Pinpoint the cell where the given text exists, returning its (X, Y) midpoint coordinate. 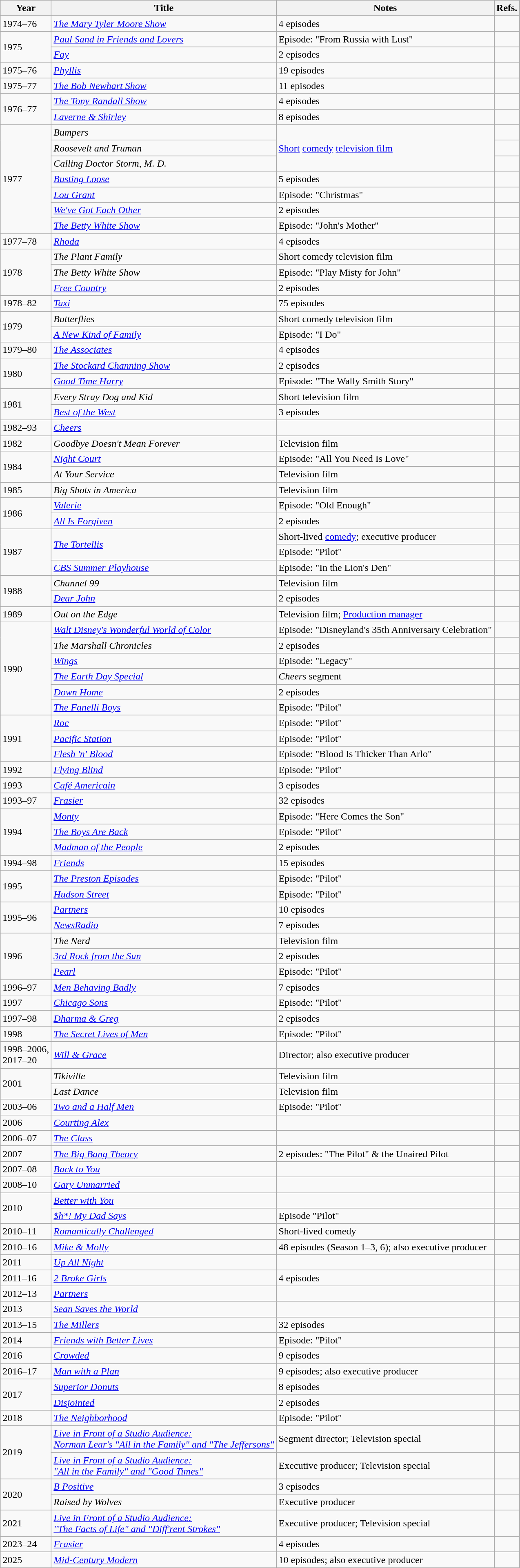
10 episodes; also executive producer (385, 1560)
2007–08 (26, 1169)
Executive producer (385, 1502)
1994 (26, 832)
Valerie (164, 506)
15 episodes (385, 863)
1989 (26, 614)
Episode: "I Do" (385, 334)
75 episodes (385, 303)
Man with a Plan (164, 1371)
Episode: "John's Mother" (385, 226)
2006–07 (26, 1138)
1985 (26, 490)
Lou Grant (164, 195)
48 episodes (Season 1–3, 6); also executive producer (385, 1247)
2001 (26, 1084)
Phyllis (164, 70)
1982–93 (26, 428)
At Your Service (164, 474)
Hudson Street (164, 894)
2003–06 (26, 1107)
Romantically Challenged (164, 1232)
3rd Rock from the Sun (164, 956)
Live in Front of a Studio Audience: "All in the Family" and "Good Times" (164, 1465)
Episode: "All You Need Is Love" (385, 459)
The Big Bang Theory (164, 1154)
Pearl (164, 972)
Bumpers (164, 132)
1997 (26, 1003)
The Neighborhood (164, 1418)
2010–11 (26, 1232)
Episode: "Play Misty for John" (385, 272)
Episode: "Old Enough" (385, 506)
1977 (26, 179)
Episode: "The Wally Smith Story" (385, 381)
1995 (26, 886)
Paul Sand in Friends and Lovers (164, 39)
The Boys Are Back (164, 832)
1996–97 (26, 987)
1996 (26, 956)
The Secret Lives of Men (164, 1034)
Friends (164, 863)
1990 (26, 668)
2017 (26, 1394)
2020 (26, 1494)
Mike & Molly (164, 1247)
Good Time Harry (164, 381)
All Is Forgiven (164, 521)
Busting Loose (164, 179)
The Tony Randall Show (164, 101)
1984 (26, 467)
Up All Night (164, 1263)
2013–15 (26, 1325)
1993–97 (26, 801)
1976–77 (26, 109)
2008–10 (26, 1185)
Laverne & Shirley (164, 117)
Notes (385, 8)
1987 (26, 552)
Raised by Wolves (164, 1502)
Mid-Century Modern (164, 1560)
2 episodes: "The Pilot" & the Unaired Pilot (385, 1154)
The Fanelli Boys (164, 708)
1991 (26, 739)
The Bob Newhart Show (164, 86)
1988 (26, 591)
Episode: "Blood Is Thicker Than Arlo" (385, 754)
Channel 99 (164, 583)
Roosevelt and Truman (164, 148)
Flesh 'n' Blood (164, 754)
NewsRadio (164, 925)
2013 (26, 1309)
$h*! My Dad Says (164, 1216)
9 episodes; also executive producer (385, 1371)
5 episodes (385, 179)
Back to You (164, 1169)
B Positive (164, 1487)
Television film; Production manager (385, 614)
2011–16 (26, 1278)
1998–2006,2017–20 (26, 1055)
Cheers segment (385, 676)
Disjointed (164, 1402)
Big Shots in America (164, 490)
Down Home (164, 692)
Dear John (164, 599)
Free Country (164, 288)
2012–13 (26, 1294)
Courting Alex (164, 1123)
Cheers (164, 428)
1995–96 (26, 917)
We've Got Each Other (164, 210)
10 episodes (385, 909)
Taxi (164, 303)
Episode: "Christmas" (385, 195)
Madman of the People (164, 847)
1975 (26, 47)
2014 (26, 1340)
Roc (164, 723)
Night Court (164, 459)
2006 (26, 1123)
Gary Unmarried (164, 1185)
The Plant Family (164, 257)
Short-lived comedy (385, 1232)
2018 (26, 1418)
Best of the West (164, 412)
1993 (26, 785)
19 episodes (385, 70)
1992 (26, 770)
Episode: "Legacy" (385, 661)
Episode: "Disneyland's 35th Anniversary Celebration" (385, 630)
11 episodes (385, 86)
Walt Disney's Wonderful World of Color (164, 630)
Fay (164, 55)
Friends with Better Lives (164, 1340)
Refs. (507, 8)
2 Broke Girls (164, 1278)
2010–16 (26, 1247)
CBS Summer Playhouse (164, 568)
1978–82 (26, 303)
Short television film (385, 396)
2010 (26, 1208)
Dharma & Greg (164, 1018)
9 episodes (385, 1356)
Butterflies (164, 319)
2019 (26, 1452)
1980 (26, 373)
Episode: "From Russia with Lust" (385, 39)
The Marshall Chronicles (164, 645)
1986 (26, 513)
Live in Front of a Studio Audience: Norman Lear's "All in the Family" and "The Jeffersons" (164, 1439)
Director; also executive producer (385, 1055)
Short-lived comedy; executive producer (385, 537)
Title (164, 8)
Episode: "Here Comes the Son" (385, 816)
Live in Front of a Studio Audience: "The Facts of Life" and "Diff'rent Strokes" (164, 1523)
Rhoda (164, 241)
The Nerd (164, 940)
1977–78 (26, 241)
The Millers (164, 1325)
Crowded (164, 1356)
The Mary Tyler Moore Show (164, 24)
Episode: "In the Lion's Den" (385, 568)
1978 (26, 272)
1979–80 (26, 350)
1975–76 (26, 70)
The Stockard Channing Show (164, 365)
Monty (164, 816)
Wings (164, 661)
Better with You (164, 1200)
The Preston Episodes (164, 878)
1979 (26, 327)
The Associates (164, 350)
Goodbye Doesn't Mean Forever (164, 443)
2016 (26, 1356)
Men Behaving Badly (164, 987)
1998 (26, 1034)
Sean Saves the World (164, 1309)
1982 (26, 443)
A New Kind of Family (164, 334)
1994–98 (26, 863)
The Tortellis (164, 544)
2016–17 (26, 1371)
2011 (26, 1263)
Chicago Sons (164, 1003)
1997–98 (26, 1018)
2021 (26, 1523)
1974–76 (26, 24)
1975–77 (26, 86)
Episode "Pilot" (385, 1216)
Calling Doctor Storm, M. D. (164, 163)
The Earth Day Special (164, 676)
Café Americain (164, 785)
Segment director; Television special (385, 1439)
1981 (26, 404)
Two and a Half Men (164, 1107)
2007 (26, 1154)
Out on the Edge (164, 614)
Pacific Station (164, 739)
2023–24 (26, 1544)
Flying Blind (164, 770)
Last Dance (164, 1091)
The Class (164, 1138)
Superior Donuts (164, 1387)
2025 (26, 1560)
Year (26, 8)
Tikiville (164, 1076)
Will & Grace (164, 1055)
Every Stray Dog and Kid (164, 396)
